Pinpoint the cell where the given text exists, returning its [X, Y] midpoint coordinate. 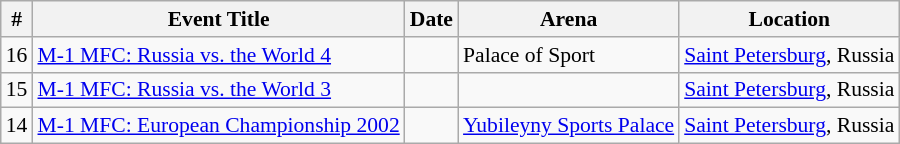
# [17, 19]
14 [17, 126]
Arena [568, 19]
Location [789, 19]
Date [432, 19]
M-1 MFC: European Championship 2002 [218, 126]
Palace of Sport [568, 55]
Event Title [218, 19]
15 [17, 90]
Yubileyny Sports Palace [568, 126]
16 [17, 55]
M-1 MFC: Russia vs. the World 4 [218, 55]
M-1 MFC: Russia vs. the World 3 [218, 90]
